Determine the (X, Y) coordinate at the center of the cell enclosing the given text.  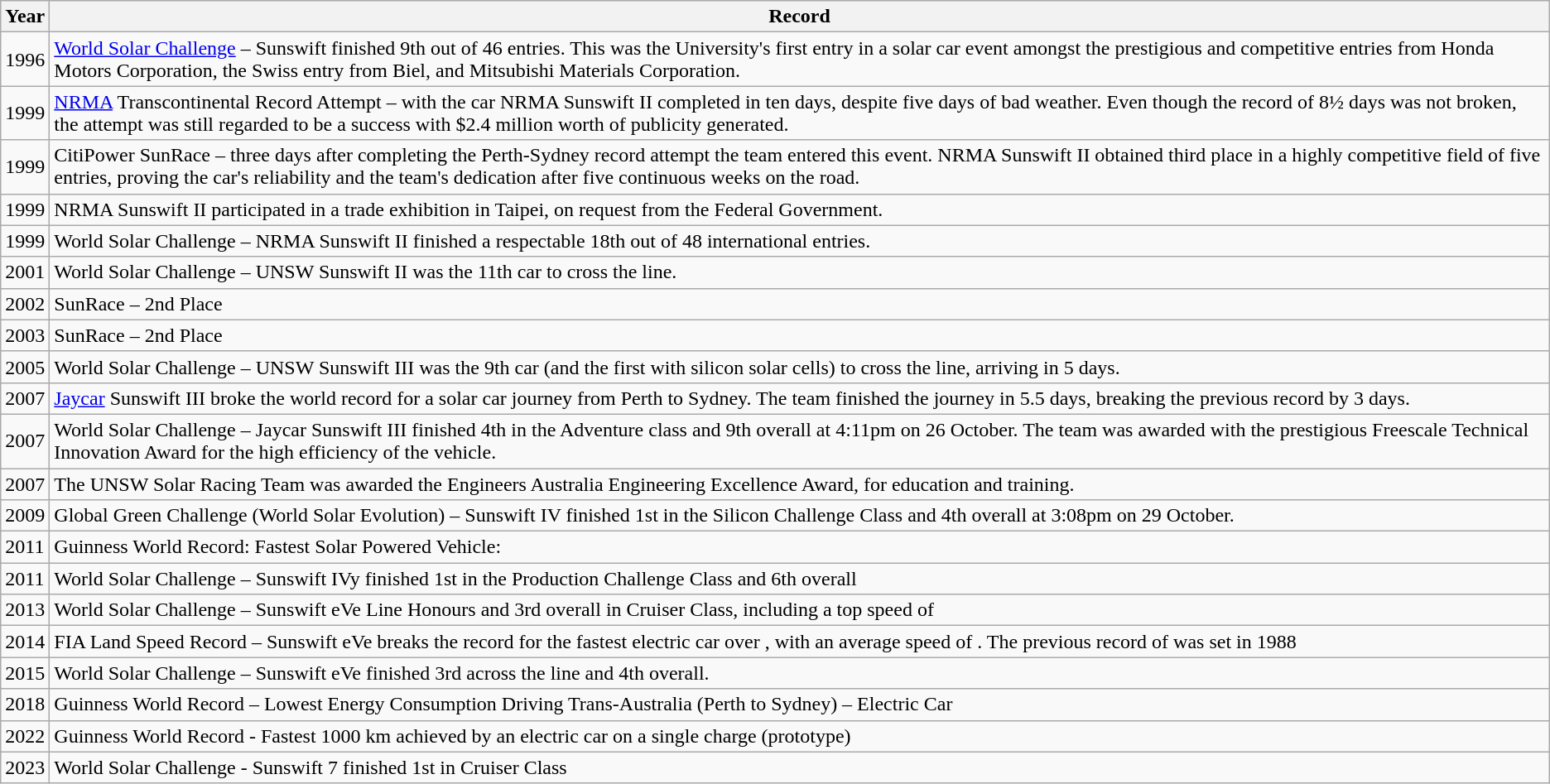
World Solar Challenge – Sunswift eVe finished 3rd across the line and 4th overall. (800, 673)
2009 (25, 516)
2014 (25, 642)
2013 (25, 610)
2001 (25, 272)
2002 (25, 304)
World Solar Challenge - Sunswift 7 finished 1st in Cruiser Class (800, 767)
World Solar Challenge – UNSW Sunswift II was the 11th car to cross the line. (800, 272)
Guinness World Record – Lowest Energy Consumption Driving Trans-Australia (Perth to Sydney) – Electric Car (800, 705)
2005 (25, 367)
2018 (25, 705)
2003 (25, 335)
2022 (25, 736)
Global Green Challenge (World Solar Evolution) – Sunswift IV finished 1st in the Silicon Challenge Class and 4th overall at 3:08pm on 29 October. (800, 516)
NRMA Sunswift II participated in a trade exhibition in Taipei, on request from the Federal Government. (800, 209)
1996 (25, 60)
The UNSW Solar Racing Team was awarded the Engineers Australia Engineering Excellence Award, for education and training. (800, 484)
2023 (25, 767)
Year (25, 17)
Guinness World Record: Fastest Solar Powered Vehicle: (800, 547)
World Solar Challenge – UNSW Sunswift III was the 9th car (and the first with silicon solar cells) to cross the line, arriving in 5 days. (800, 367)
2015 (25, 673)
World Solar Challenge – NRMA Sunswift II finished a respectable 18th out of 48 international entries. (800, 241)
World Solar Challenge – Sunswift eVe Line Honours and 3rd overall in Cruiser Class, including a top speed of (800, 610)
World Solar Challenge – Sunswift IVy finished 1st in the Production Challenge Class and 6th overall (800, 579)
Guinness World Record - Fastest 1000 km achieved by an electric car on a single charge (prototype) (800, 736)
Record (800, 17)
